Extract the (x, y) coordinate from the center of the cell holding the provided text.  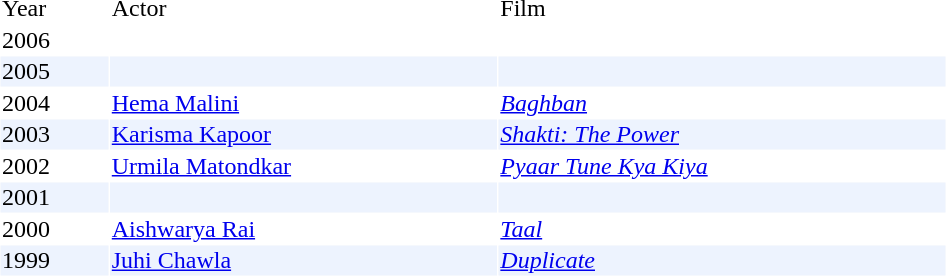
Shakti: The Power (722, 135)
Aishwarya Rai (304, 229)
Baghban (722, 103)
Duplicate (722, 261)
Pyaar Tune Kya Kiya (722, 166)
Hema Malini (304, 103)
2006 (54, 40)
2005 (54, 71)
2000 (54, 229)
2003 (54, 135)
Juhi Chawla (304, 261)
Karisma Kapoor (304, 135)
Taal (722, 229)
2001 (54, 197)
2004 (54, 103)
Urmila Matondkar (304, 166)
1999 (54, 261)
2002 (54, 166)
